Pinpoint the cell where the given text exists, returning its [X, Y] midpoint coordinate. 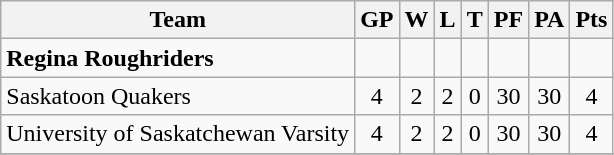
PA [550, 20]
L [448, 20]
W [416, 20]
University of Saskatchewan Varsity [178, 134]
Team [178, 20]
Saskatoon Quakers [178, 96]
T [474, 20]
Regina Roughriders [178, 58]
Pts [592, 20]
PF [508, 20]
GP [377, 20]
